For the text-containing cell, return its midpoint in (x, y) coordinate format. 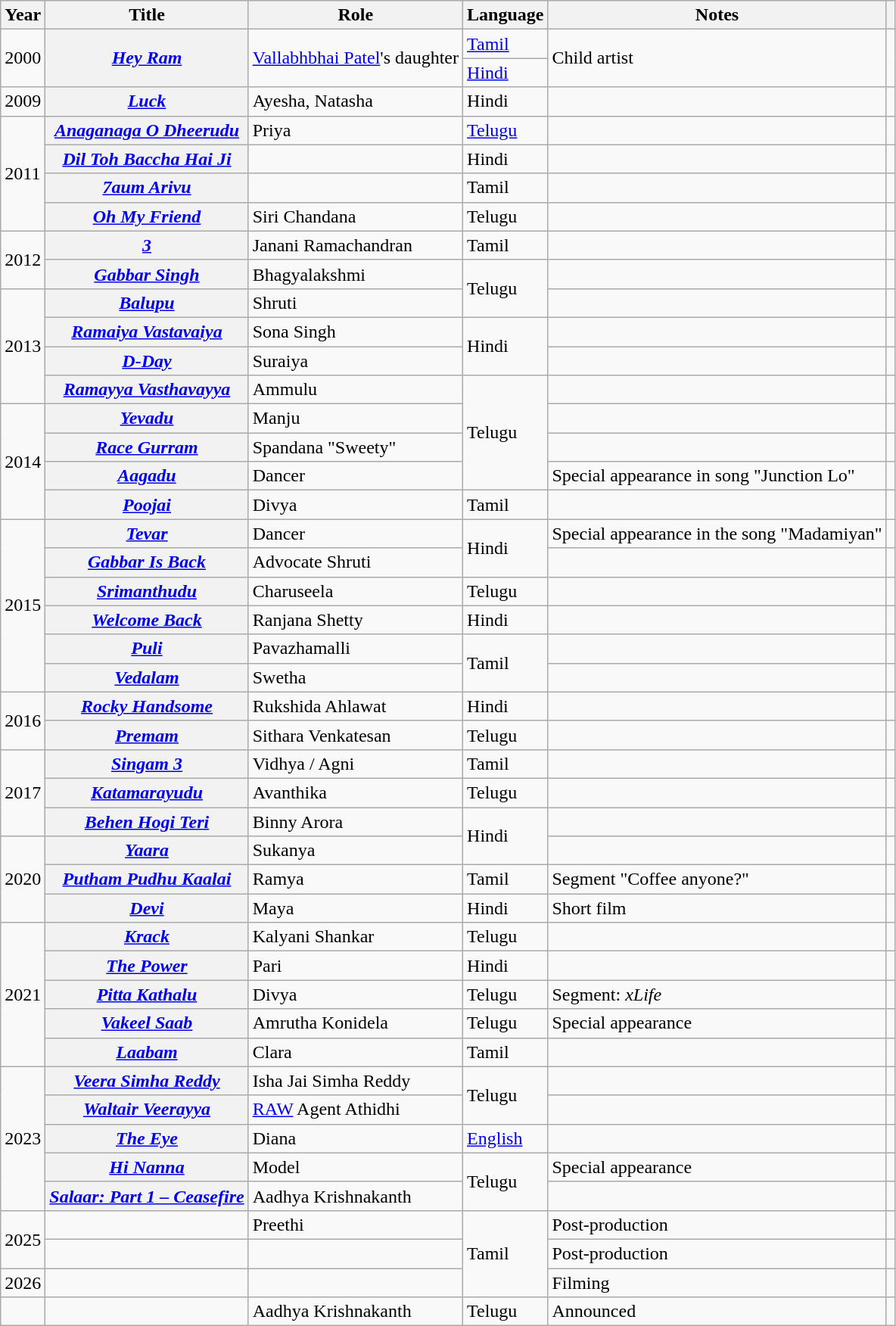
Yaara (147, 851)
2026 (23, 1283)
Laabam (147, 1052)
Janani Ramachandran (356, 245)
Vakeel Saab (147, 1023)
Gabbar Is Back (147, 562)
Kalyani Shankar (356, 937)
Segment "Coffee anyone?" (717, 879)
Special appearance in song "Junction Lo" (717, 476)
Child artist (717, 58)
2025 (23, 1239)
Waltair Veerayya (147, 1110)
Shruti (356, 303)
Oh My Friend (147, 216)
2015 (23, 605)
Salaar: Part 1 – Ceasefire (147, 1196)
Ramya (356, 879)
Vallabhbhai Patel's daughter (356, 58)
Katamarayudu (147, 792)
Ramayya Vasthavayya (147, 390)
Putham Pudhu Kaalai (147, 879)
Singam 3 (147, 764)
2014 (23, 462)
Premam (147, 735)
Swetha (356, 677)
Poojai (147, 505)
Vidhya / Agni (356, 764)
Ammulu (356, 390)
Siri Chandana (356, 216)
7aum Arivu (147, 188)
Sukanya (356, 851)
2013 (23, 346)
Manju (356, 419)
Sithara Venkatesan (356, 735)
Pavazhamalli (356, 649)
3 (147, 245)
Welcome Back (147, 620)
Rocky Handsome (147, 706)
Tevar (147, 534)
2009 (23, 101)
English (506, 1138)
Avanthika (356, 792)
Ramaiya Vastavaiya (147, 331)
2021 (23, 994)
Priya (356, 130)
Filming (717, 1283)
Charuseela (356, 591)
2011 (23, 173)
Ranjana Shetty (356, 620)
Aagadu (147, 476)
Bhagyalakshmi (356, 274)
Model (356, 1167)
Binny Arora (356, 821)
Amrutha Konidela (356, 1023)
The Power (147, 966)
Luck (147, 101)
Spandana "Sweety" (356, 447)
Preethi (356, 1225)
Puli (147, 649)
2000 (23, 58)
2017 (23, 792)
2020 (23, 879)
Veera Simha Reddy (147, 1081)
Short film (717, 908)
Isha Jai Simha Reddy (356, 1081)
Diana (356, 1138)
Title (147, 15)
2023 (23, 1138)
Language (506, 15)
Anaganaga O Dheerudu (147, 130)
Behen Hogi Teri (147, 821)
Srimanthudu (147, 591)
RAW Agent Athidhi (356, 1110)
Advocate Shruti (356, 562)
Suraiya (356, 361)
Segment: xLife (717, 994)
2016 (23, 721)
Sona Singh (356, 331)
Race Gurram (147, 447)
Hey Ram (147, 58)
Balupu (147, 303)
Hi Nanna (147, 1167)
Year (23, 15)
Notes (717, 15)
The Eye (147, 1138)
Vedalam (147, 677)
Dil Toh Baccha Hai Ji (147, 159)
Role (356, 15)
Gabbar Singh (147, 274)
Clara (356, 1052)
Special appearance in the song "Madamiyan" (717, 534)
Pari (356, 966)
Maya (356, 908)
Rukshida Ahlawat (356, 706)
Krack (147, 937)
Pitta Kathalu (147, 994)
Yevadu (147, 419)
Ayesha, Natasha (356, 101)
Devi (147, 908)
2012 (23, 260)
Announced (717, 1312)
D-Day (147, 361)
